From the cell containing the given text, extract its center point as (x, y) coordinate. 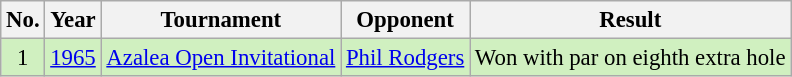
No. (23, 20)
Result (630, 20)
Azalea Open Invitational (221, 58)
Opponent (406, 20)
Phil Rodgers (406, 58)
Tournament (221, 20)
Won with par on eighth extra hole (630, 58)
1 (23, 58)
Year (73, 20)
1965 (73, 58)
